Return the (x, y) coordinate for the center point of the cell that contains the specified text.  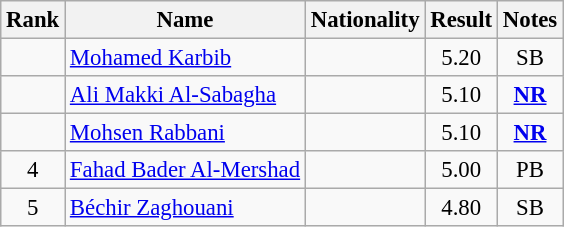
PB (530, 170)
Ali Makki Al-Sabagha (186, 95)
Béchir Zaghouani (186, 208)
Mohamed Karbib (186, 58)
Name (186, 20)
Rank (33, 20)
Mohsen Rabbani (186, 133)
Notes (530, 20)
4 (33, 170)
Nationality (364, 20)
5 (33, 208)
Fahad Bader Al-Mershad (186, 170)
5.20 (462, 58)
Result (462, 20)
5.00 (462, 170)
4.80 (462, 208)
